Scan for the cell matching the given text and deliver its (x, y) coordinate at center. 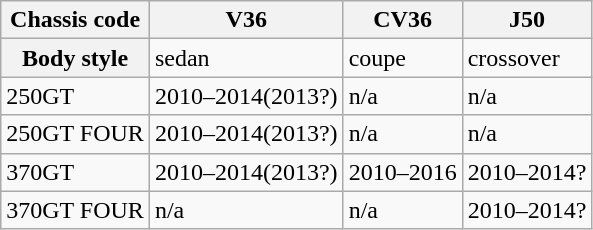
250GT FOUR (76, 134)
CV36 (402, 20)
Chassis code (76, 20)
V36 (246, 20)
370GT (76, 172)
370GT FOUR (76, 210)
2010–2016 (402, 172)
coupe (402, 58)
250GT (76, 96)
Body style (76, 58)
crossover (527, 58)
J50 (527, 20)
sedan (246, 58)
